Locate the cell with the specified text and output its [X, Y] center coordinate. 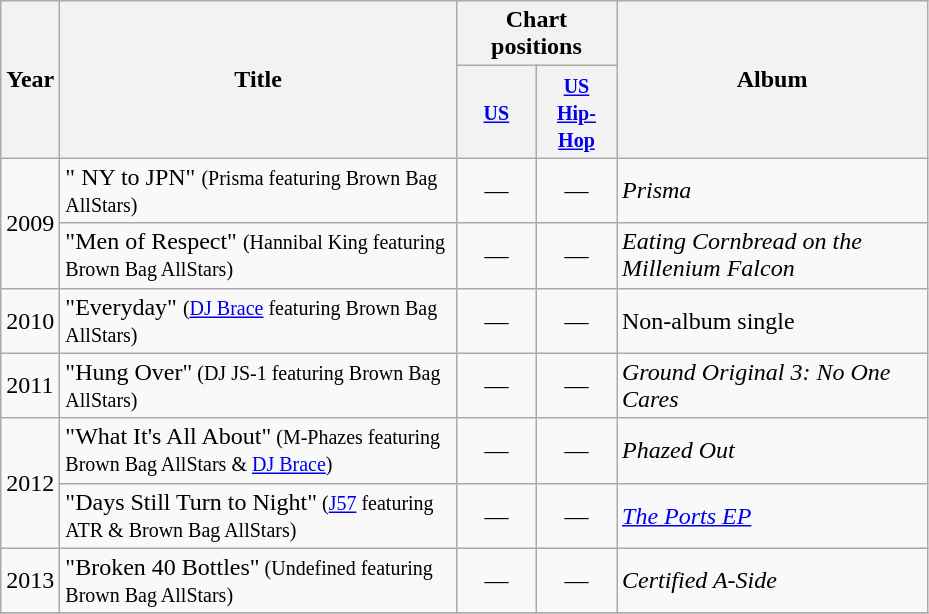
"Days Still Turn to Night" (J57 featuring ATR & Brown Bag AllStars) [258, 516]
Ground Original 3: No One Cares [772, 386]
Year [30, 80]
Chart positions [536, 34]
2009 [30, 223]
"Men of Respect" (Hannibal King featuring Brown Bag AllStars) [258, 256]
US [496, 112]
"Everyday" (DJ Brace featuring Brown Bag AllStars) [258, 320]
"Broken 40 Bottles" (Undefined featuring Brown Bag AllStars) [258, 580]
US Hip-Hop [576, 112]
"What It's All About" (M-Phazes featuring Brown Bag AllStars & DJ Brace) [258, 450]
" NY to JPN" (Prisma featuring Brown Bag AllStars) [258, 190]
Non-album single [772, 320]
Title [258, 80]
"Hung Over" (DJ JS-1 featuring Brown Bag AllStars) [258, 386]
Eating Cornbread on the Millenium Falcon [772, 256]
2011 [30, 386]
The Ports EP [772, 516]
Album [772, 80]
Prisma [772, 190]
Phazed Out [772, 450]
Certified A-Side [772, 580]
2012 [30, 483]
2013 [30, 580]
2010 [30, 320]
